Output the [X, Y] coordinate of the center of the cell containing the given text.  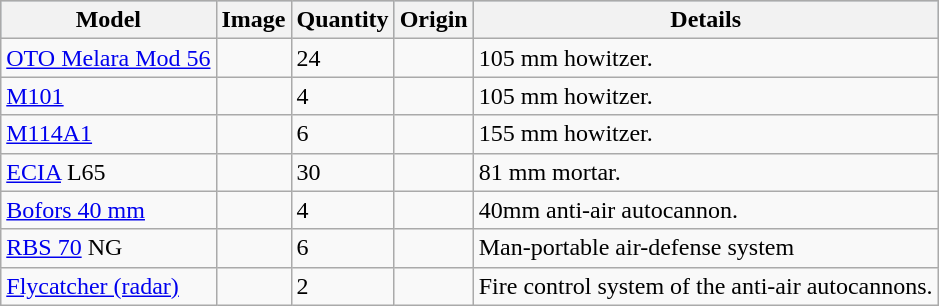
2 [342, 286]
Fire control system of the anti-air autocannons. [706, 286]
Details [706, 20]
Origin [434, 20]
155 mm howitzer. [706, 134]
ECIA L65 [108, 172]
24 [342, 58]
Image [254, 20]
40mm anti-air autocannon. [706, 210]
M101 [108, 96]
RBS 70 NG [108, 248]
Flycatcher (radar) [108, 286]
Man-portable air-defense system [706, 248]
OTO Melara Mod 56 [108, 58]
Bofors 40 mm [108, 210]
30 [342, 172]
81 mm mortar. [706, 172]
Model [108, 20]
M114A1 [108, 134]
Quantity [342, 20]
